Detect which cell encompasses the target text, then output its (X, Y) center coordinate. 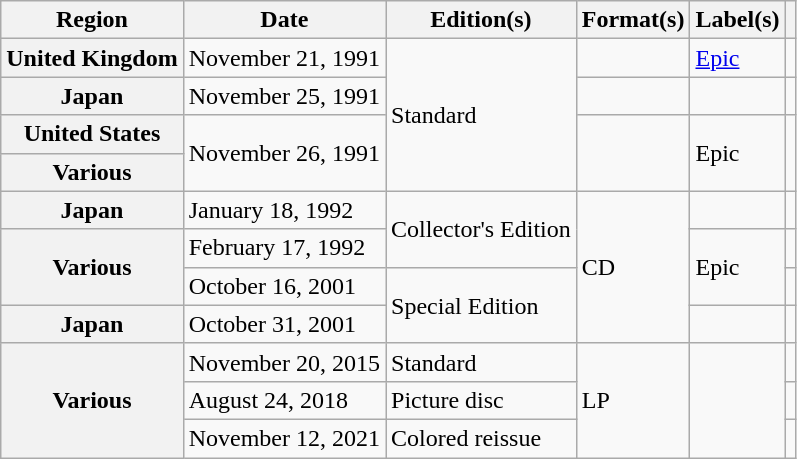
Edition(s) (482, 20)
November 26, 1991 (284, 153)
Region (92, 20)
November 12, 2021 (284, 438)
CD (633, 267)
August 24, 2018 (284, 400)
Date (284, 20)
Label(s) (738, 20)
October 16, 2001 (284, 286)
Collector's Edition (482, 229)
LP (633, 400)
United States (92, 134)
Colored reissue (482, 438)
January 18, 1992 (284, 210)
Format(s) (633, 20)
October 31, 2001 (284, 324)
United Kingdom (92, 58)
November 25, 1991 (284, 96)
February 17, 1992 (284, 248)
Picture disc (482, 400)
Special Edition (482, 305)
November 20, 2015 (284, 362)
November 21, 1991 (284, 58)
